Capture the cell that displays the provided text and extract its [x, y] central coordinate. 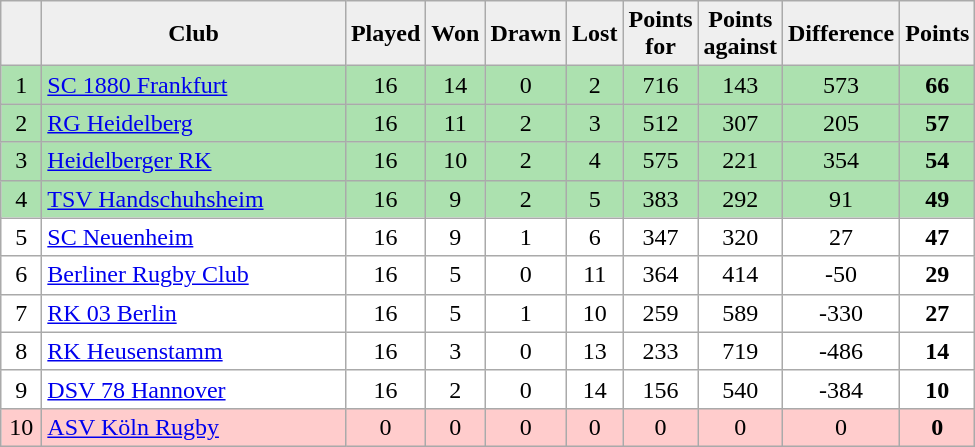
-486 [840, 351]
Heidelberger RK [194, 161]
ASV Köln Rugby [194, 427]
320 [740, 237]
233 [660, 351]
RG Heidelberg [194, 123]
Lost [595, 34]
716 [660, 85]
307 [740, 123]
TSV Handschuhsheim [194, 199]
-50 [840, 275]
589 [740, 313]
RK 03 Berlin [194, 313]
-330 [840, 313]
Berliner Rugby Club [194, 275]
354 [840, 161]
-384 [840, 389]
57 [938, 123]
SC Neuenheim [194, 237]
719 [740, 351]
47 [938, 237]
13 [595, 351]
54 [938, 161]
364 [660, 275]
8 [22, 351]
Difference [840, 34]
SC 1880 Frankfurt [194, 85]
Drawn [526, 34]
7 [22, 313]
512 [660, 123]
Points against [740, 34]
Club [194, 34]
143 [740, 85]
49 [938, 199]
Points [938, 34]
414 [740, 275]
29 [938, 275]
383 [660, 199]
Points for [660, 34]
66 [938, 85]
540 [740, 389]
575 [660, 161]
91 [840, 199]
156 [660, 389]
RK Heusenstamm [194, 351]
Won [456, 34]
DSV 78 Hannover [194, 389]
Played [385, 34]
259 [660, 313]
221 [740, 161]
573 [840, 85]
347 [660, 237]
292 [740, 199]
205 [840, 123]
